Determine the (X, Y) coordinate at the center of the cell enclosing the given text.  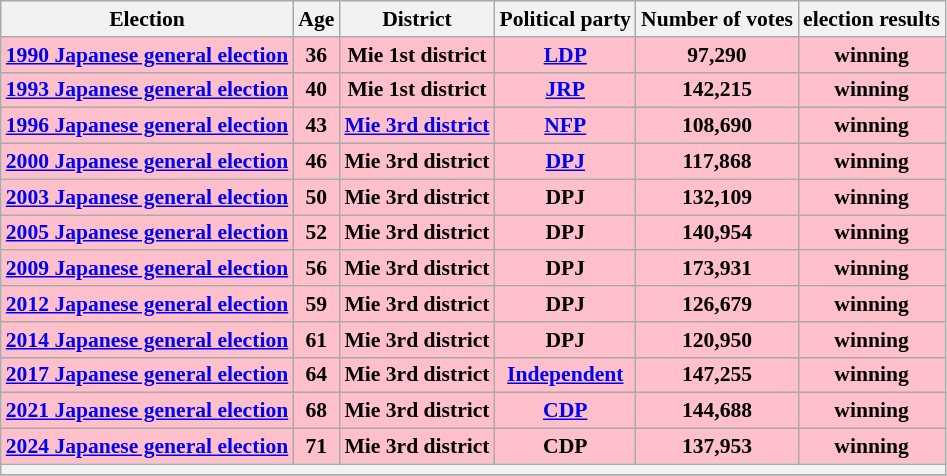
50 (316, 197)
61 (316, 340)
2014 Japanese general election (147, 340)
140,954 (717, 233)
1993 Japanese general election (147, 90)
71 (316, 447)
36 (316, 55)
147,255 (717, 375)
NFP (566, 126)
Age (316, 19)
2000 Japanese general election (147, 162)
68 (316, 411)
Independent (566, 375)
126,679 (717, 304)
2005 Japanese general election (147, 233)
1996 Japanese general election (147, 126)
132,109 (717, 197)
2024 Japanese general election (147, 447)
137,953 (717, 447)
117,868 (717, 162)
1990 Japanese general election (147, 55)
LDP (566, 55)
2003 Japanese general election (147, 197)
52 (316, 233)
144,688 (717, 411)
40 (316, 90)
election results (872, 19)
Political party (566, 19)
108,690 (717, 126)
Number of votes (717, 19)
District (416, 19)
JRP (566, 90)
43 (316, 126)
56 (316, 269)
59 (316, 304)
120,950 (717, 340)
97,290 (717, 55)
2012 Japanese general election (147, 304)
64 (316, 375)
2021 Japanese general election (147, 411)
Election (147, 19)
173,931 (717, 269)
2017 Japanese general election (147, 375)
2009 Japanese general election (147, 269)
46 (316, 162)
142,215 (717, 90)
